Output the (x, y) coordinate of the center of the cell containing the given text.  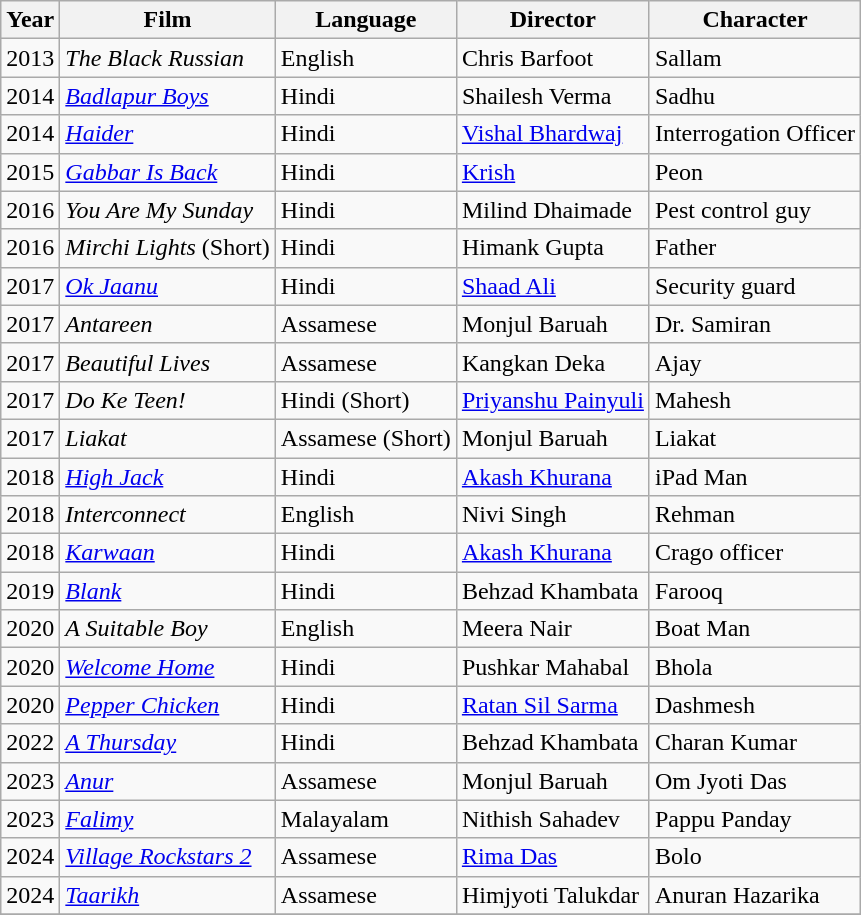
Farooq (754, 591)
2022 (30, 743)
Film (168, 20)
Language (366, 20)
Taarikh (168, 895)
2013 (30, 58)
Rima Das (552, 857)
iPad Man (754, 477)
Chris Barfoot (552, 58)
Mahesh (754, 400)
Himjyoti Talukdar (552, 895)
Ajay (754, 362)
Do Ke Teen! (168, 400)
Crago officer (754, 553)
Shaad Ali (552, 286)
Director (552, 20)
Interrogation Officer (754, 134)
Security guard (754, 286)
Vishal Bhardwaj (552, 134)
Falimy (168, 819)
Nivi Singh (552, 515)
Bhola (754, 667)
Kangkan Deka (552, 362)
Dashmesh (754, 705)
Pepper Chicken (168, 705)
Year (30, 20)
Anur (168, 781)
Father (754, 248)
Meera Nair (552, 629)
Welcome Home (168, 667)
Ratan Sil Sarma (552, 705)
Beautiful Lives (168, 362)
The Black Russian (168, 58)
Hindi (Short) (366, 400)
2019 (30, 591)
Bolo (754, 857)
Sallam (754, 58)
Pappu Panday (754, 819)
2015 (30, 172)
Peon (754, 172)
A Suitable Boy (168, 629)
Malayalam (366, 819)
Rehman (754, 515)
Gabbar Is Back (168, 172)
High Jack (168, 477)
Mirchi Lights (Short) (168, 248)
Pushkar Mahabal (552, 667)
Haider (168, 134)
Interconnect (168, 515)
Karwaan (168, 553)
Badlapur Boys (168, 96)
Ok Jaanu (168, 286)
A Thursday (168, 743)
Om Jyoti Das (754, 781)
Dr. Samiran (754, 324)
Blank (168, 591)
Boat Man (754, 629)
Krish (552, 172)
Shailesh Verma (552, 96)
Nithish Sahadev (552, 819)
Charan Kumar (754, 743)
Himank Gupta (552, 248)
Antareen (168, 324)
Milind Dhaimade (552, 210)
Character (754, 20)
Sadhu (754, 96)
Priyanshu Painyuli (552, 400)
You Are My Sunday (168, 210)
Village Rockstars 2 (168, 857)
Anuran Hazarika (754, 895)
Assamese (Short) (366, 438)
Pest control guy (754, 210)
